Extract the [x, y] coordinate from the center of the cell holding the provided text.  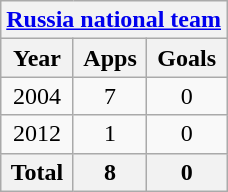
Russia national team [114, 20]
Goals [187, 58]
7 [110, 96]
Apps [110, 58]
Total [38, 172]
2012 [38, 134]
2004 [38, 96]
1 [110, 134]
8 [110, 172]
Year [38, 58]
